Return the [X, Y] coordinate for the center point of the cell that contains the specified text.  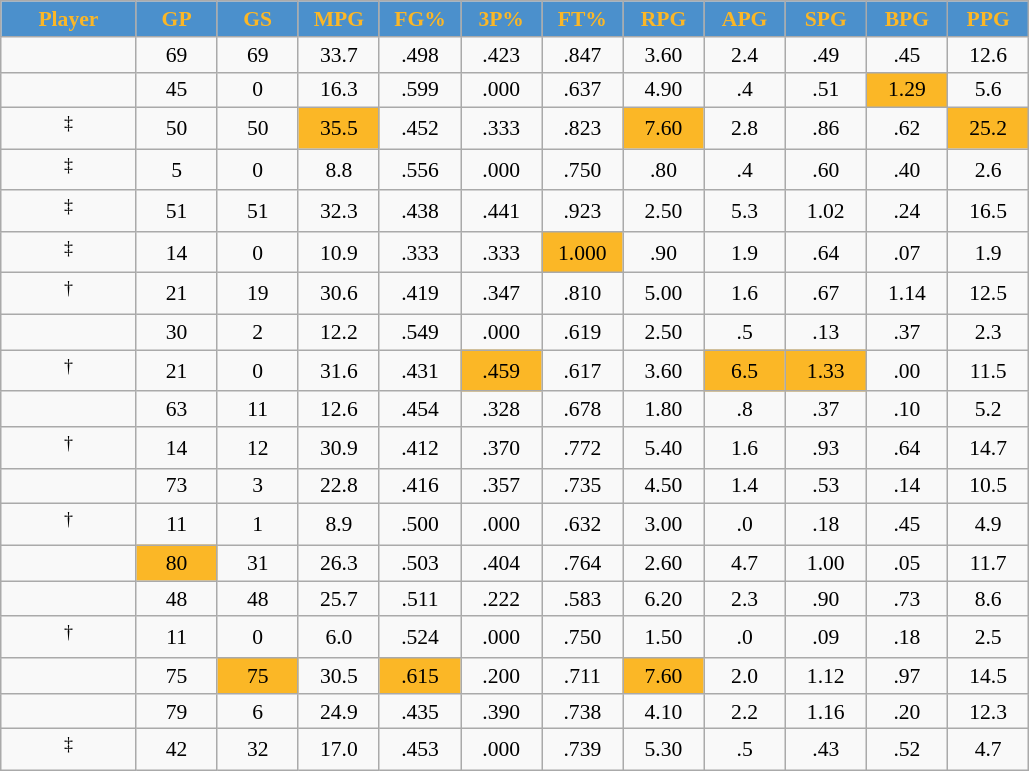
.51 [826, 90]
BPG [906, 19]
.678 [582, 410]
2.2 [744, 712]
17.0 [338, 750]
30 [176, 333]
35.5 [338, 128]
4.90 [664, 90]
25.2 [988, 128]
26.3 [338, 563]
.416 [420, 487]
.454 [420, 410]
.498 [420, 55]
4.10 [664, 712]
19 [258, 294]
.62 [906, 128]
5.40 [664, 448]
.40 [906, 170]
MPG [338, 19]
31 [258, 563]
.923 [582, 212]
.438 [420, 212]
.00 [906, 370]
.93 [826, 448]
22.8 [338, 487]
30.6 [338, 294]
6.5 [744, 370]
12.2 [338, 333]
GS [258, 19]
.632 [582, 524]
.599 [420, 90]
10.5 [988, 487]
45 [176, 90]
.583 [582, 599]
1.000 [582, 252]
.412 [420, 448]
APG [744, 19]
6.20 [664, 599]
.511 [420, 599]
1.16 [826, 712]
1.02 [826, 212]
.419 [420, 294]
RPG [664, 19]
.20 [906, 712]
.60 [826, 170]
.615 [420, 676]
4.50 [664, 487]
24.9 [338, 712]
30.9 [338, 448]
.452 [420, 128]
.711 [582, 676]
.556 [420, 170]
25.7 [338, 599]
11.5 [988, 370]
6.0 [338, 638]
.617 [582, 370]
.423 [502, 55]
8.9 [338, 524]
1.00 [826, 563]
.43 [826, 750]
.53 [826, 487]
2.4 [744, 55]
.14 [906, 487]
.80 [664, 170]
1.14 [906, 294]
.73 [906, 599]
12.3 [988, 712]
.441 [502, 212]
2.8 [744, 128]
3P% [502, 19]
2.0 [744, 676]
.524 [420, 638]
.8 [744, 410]
.86 [826, 128]
SPG [826, 19]
31.6 [338, 370]
.549 [420, 333]
.390 [502, 712]
42 [176, 750]
.24 [906, 212]
1.80 [664, 410]
1 [258, 524]
GP [176, 19]
5.2 [988, 410]
32 [258, 750]
12 [258, 448]
.404 [502, 563]
2 [258, 333]
.07 [906, 252]
.810 [582, 294]
3 [258, 487]
32.3 [338, 212]
FG% [420, 19]
.357 [502, 487]
16.5 [988, 212]
1.50 [664, 638]
8.8 [338, 170]
Player [68, 19]
16.3 [338, 90]
12.5 [988, 294]
1.29 [906, 90]
.97 [906, 676]
10.9 [338, 252]
.49 [826, 55]
.503 [420, 563]
.453 [420, 750]
5.30 [664, 750]
33.7 [338, 55]
14.5 [988, 676]
.347 [502, 294]
80 [176, 563]
.67 [826, 294]
.637 [582, 90]
2.6 [988, 170]
63 [176, 410]
.500 [420, 524]
.13 [826, 333]
.435 [420, 712]
30.5 [338, 676]
.619 [582, 333]
2.5 [988, 638]
.09 [826, 638]
.200 [502, 676]
14.7 [988, 448]
.764 [582, 563]
8.6 [988, 599]
73 [176, 487]
.328 [502, 410]
3.00 [664, 524]
.738 [582, 712]
.10 [906, 410]
.735 [582, 487]
.222 [502, 599]
.05 [906, 563]
.823 [582, 128]
.739 [582, 750]
4.9 [988, 524]
5.00 [664, 294]
5 [176, 170]
1.12 [826, 676]
.431 [420, 370]
.370 [502, 448]
5.6 [988, 90]
1.33 [826, 370]
2.60 [664, 563]
.459 [502, 370]
79 [176, 712]
FT% [582, 19]
11.7 [988, 563]
1.4 [744, 487]
.847 [582, 55]
5.3 [744, 212]
.52 [906, 750]
6 [258, 712]
PPG [988, 19]
.772 [582, 448]
